Capture the cell that displays the provided text and extract its [x, y] central coordinate. 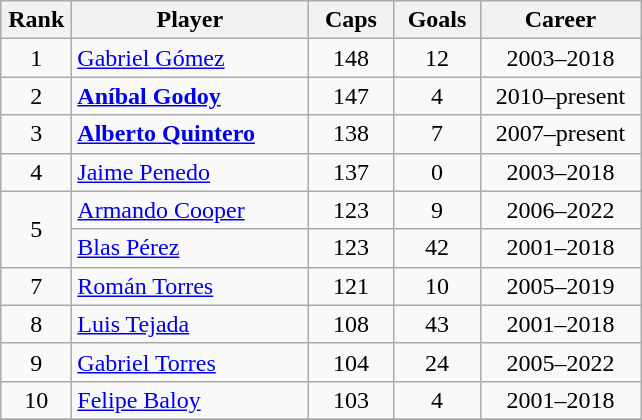
Felipe Baloy [190, 400]
Blas Pérez [190, 248]
108 [351, 324]
2 [36, 96]
Rank [36, 20]
1 [36, 58]
Gabriel Torres [190, 362]
Alberto Quintero [190, 134]
Career [560, 20]
Jaime Penedo [190, 172]
3 [36, 134]
0 [437, 172]
2006–2022 [560, 210]
42 [437, 248]
2007–present [560, 134]
Caps [351, 20]
137 [351, 172]
2005–2022 [560, 362]
8 [36, 324]
121 [351, 286]
Román Torres [190, 286]
147 [351, 96]
Goals [437, 20]
138 [351, 134]
12 [437, 58]
43 [437, 324]
24 [437, 362]
Player [190, 20]
Gabriel Gómez [190, 58]
2005–2019 [560, 286]
104 [351, 362]
148 [351, 58]
2010–present [560, 96]
103 [351, 400]
Armando Cooper [190, 210]
Aníbal Godoy [190, 96]
Luis Tejada [190, 324]
5 [36, 229]
